Capture the cell that displays the provided text and extract its [x, y] central coordinate. 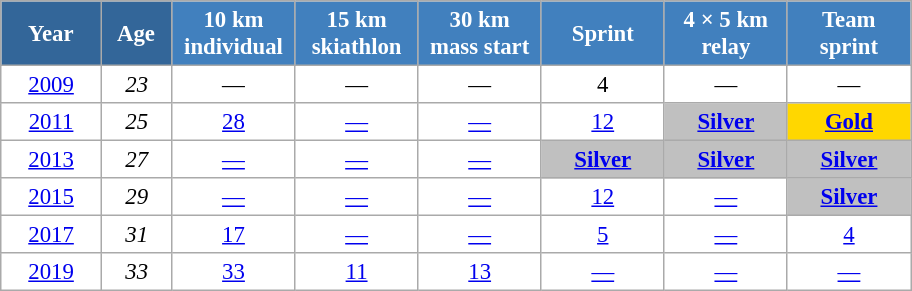
17 [234, 235]
15 km skiathlon [356, 34]
2011 [52, 122]
Sprint [602, 34]
10 km individual [234, 34]
23 [136, 85]
31 [136, 235]
27 [136, 160]
Year [52, 34]
30 km mass start [480, 34]
Team sprint [848, 34]
Gold [848, 122]
2009 [52, 85]
2017 [52, 235]
25 [136, 122]
5 [602, 235]
Age [136, 34]
28 [234, 122]
29 [136, 197]
2013 [52, 160]
4 × 5 km relay [726, 34]
2015 [52, 197]
